Pinpoint the cell where the given text exists, returning its (X, Y) midpoint coordinate. 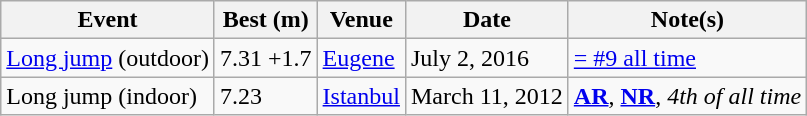
AR, NR, 4th of all time (687, 96)
7.31 +1.7 (266, 58)
Long jump (indoor) (108, 96)
Event (108, 20)
Eugene (361, 58)
Long jump (outdoor) (108, 58)
Note(s) (687, 20)
July 2, 2016 (486, 58)
Venue (361, 20)
Istanbul (361, 96)
= #9 all time (687, 58)
Date (486, 20)
Best (m) (266, 20)
7.23 (266, 96)
March 11, 2012 (486, 96)
